From the cell containing the given text, extract its center point as [x, y] coordinate. 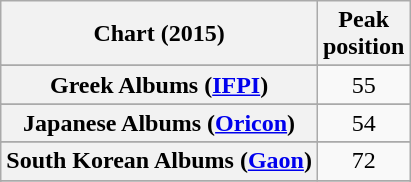
54 [363, 123]
Peakposition [363, 34]
Greek Albums (IFPI) [160, 85]
South Korean Albums (Gaon) [160, 161]
Japanese Albums (Oricon) [160, 123]
Chart (2015) [160, 34]
55 [363, 85]
72 [363, 161]
